Locate the cell with the specified text and output its [x, y] center coordinate. 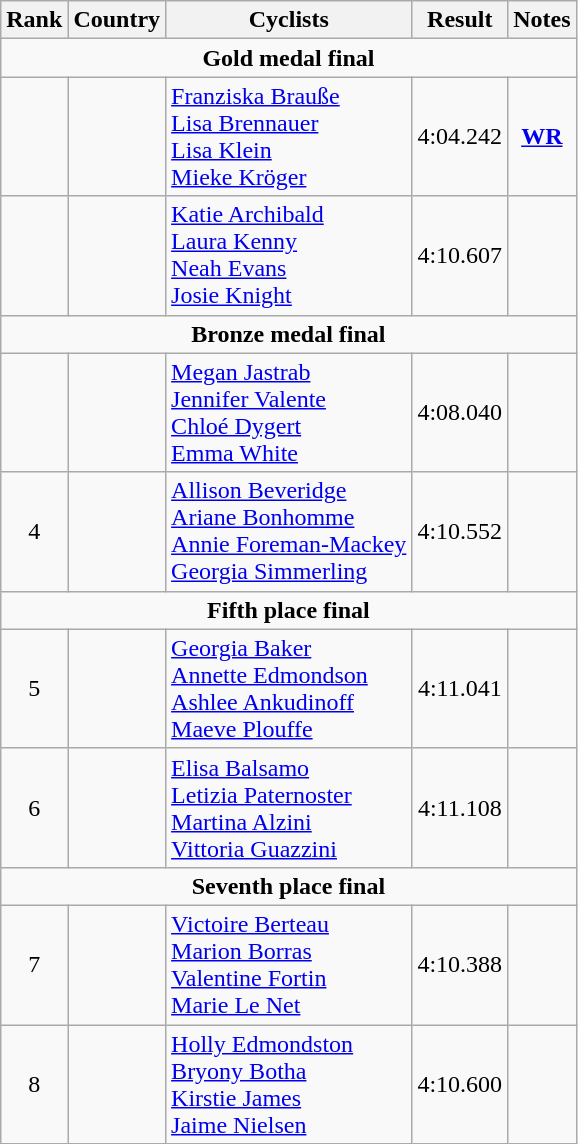
Megan JastrabJennifer ValenteChloé DygertEmma White [289, 412]
4:08.040 [460, 412]
Gold medal final [288, 58]
4:11.041 [460, 688]
Cyclists [289, 20]
4:10.388 [460, 964]
Holly EdmondstonBryony BothaKirstie JamesJaime Nielsen [289, 1084]
4:04.242 [460, 136]
8 [34, 1084]
Katie ArchibaldLaura KennyNeah EvansJosie Knight [289, 256]
Elisa BalsamoLetizia PaternosterMartina AlziniVittoria Guazzini [289, 808]
Franziska BraußeLisa BrennauerLisa KleinMieke Kröger [289, 136]
4:10.600 [460, 1084]
Result [460, 20]
Notes [542, 20]
WR [542, 136]
4:11.108 [460, 808]
Country [117, 20]
Seventh place final [288, 886]
4 [34, 532]
Victoire BerteauMarion BorrasValentine FortinMarie Le Net [289, 964]
7 [34, 964]
4:10.607 [460, 256]
6 [34, 808]
Fifth place final [288, 610]
Bronze medal final [288, 334]
5 [34, 688]
Allison BeveridgeAriane BonhommeAnnie Foreman-MackeyGeorgia Simmerling [289, 532]
4:10.552 [460, 532]
Georgia BakerAnnette EdmondsonAshlee AnkudinoffMaeve Plouffe [289, 688]
Rank [34, 20]
